Search for the cell housing the specified text and yield its [X, Y] center coordinate. 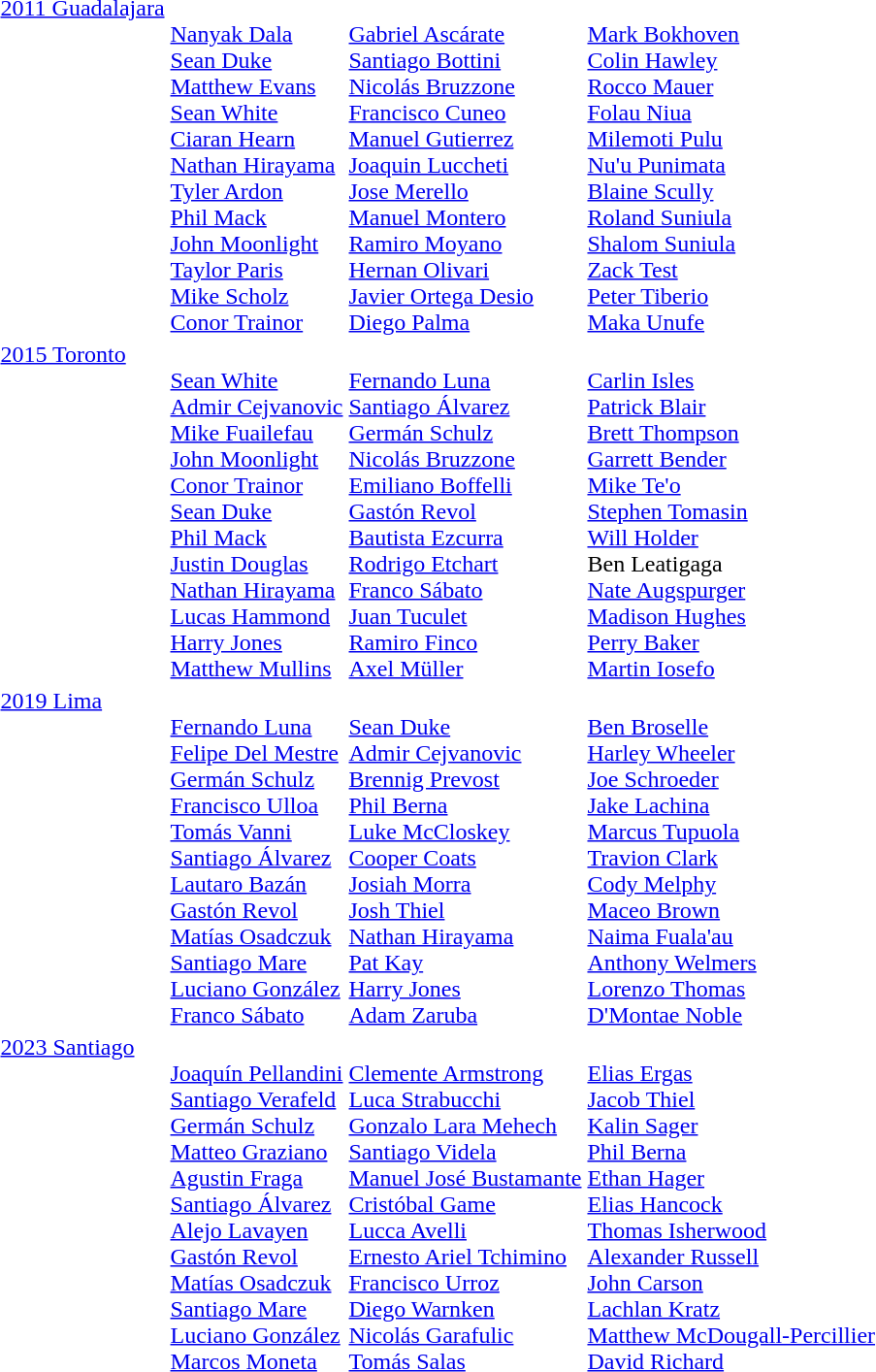
Sean DukeAdmir CejvanovicBrennig PrevostPhil BernaLuke McCloskeyCooper CoatsJosiah MorraJosh ThielNathan HirayamaPat KayHarry JonesAdam Zaruba [466, 858]
